Detect which cell encompasses the target text, then output its (X, Y) center coordinate. 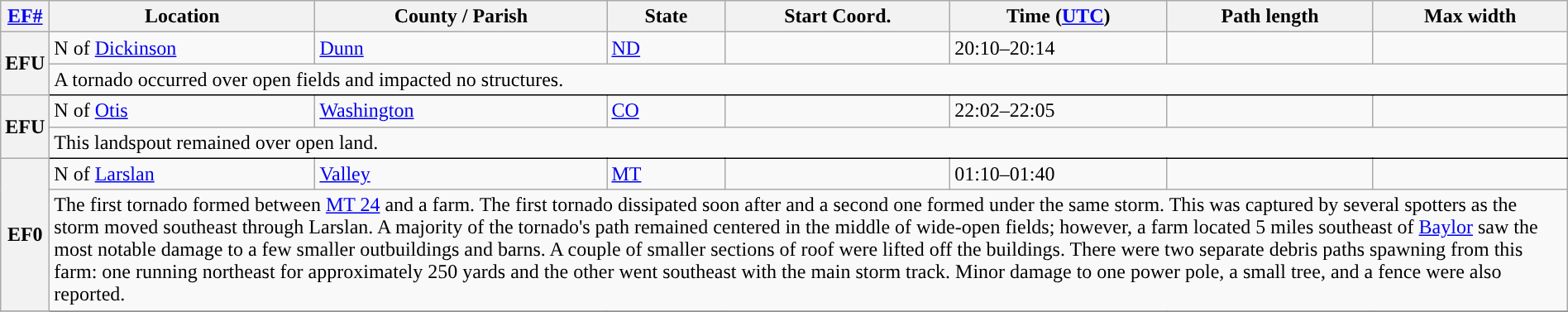
N of Larslan (182, 174)
EF# (25, 17)
01:10–01:40 (1059, 174)
ND (667, 48)
N of Dickinson (182, 48)
CO (667, 111)
Valley (461, 174)
N of Otis (182, 111)
20:10–20:14 (1059, 48)
Location (182, 17)
Dunn (461, 48)
Time (UTC) (1059, 17)
Max width (1470, 17)
A tornado occurred over open fields and impacted no structures. (809, 79)
Path length (1270, 17)
Washington (461, 111)
This landspout remained over open land. (809, 142)
MT (667, 174)
County / Parish (461, 17)
Start Coord. (838, 17)
State (667, 17)
22:02–22:05 (1059, 111)
EF0 (25, 234)
